Identify which cell holds the provided text, then report its (X, Y) central coordinate. 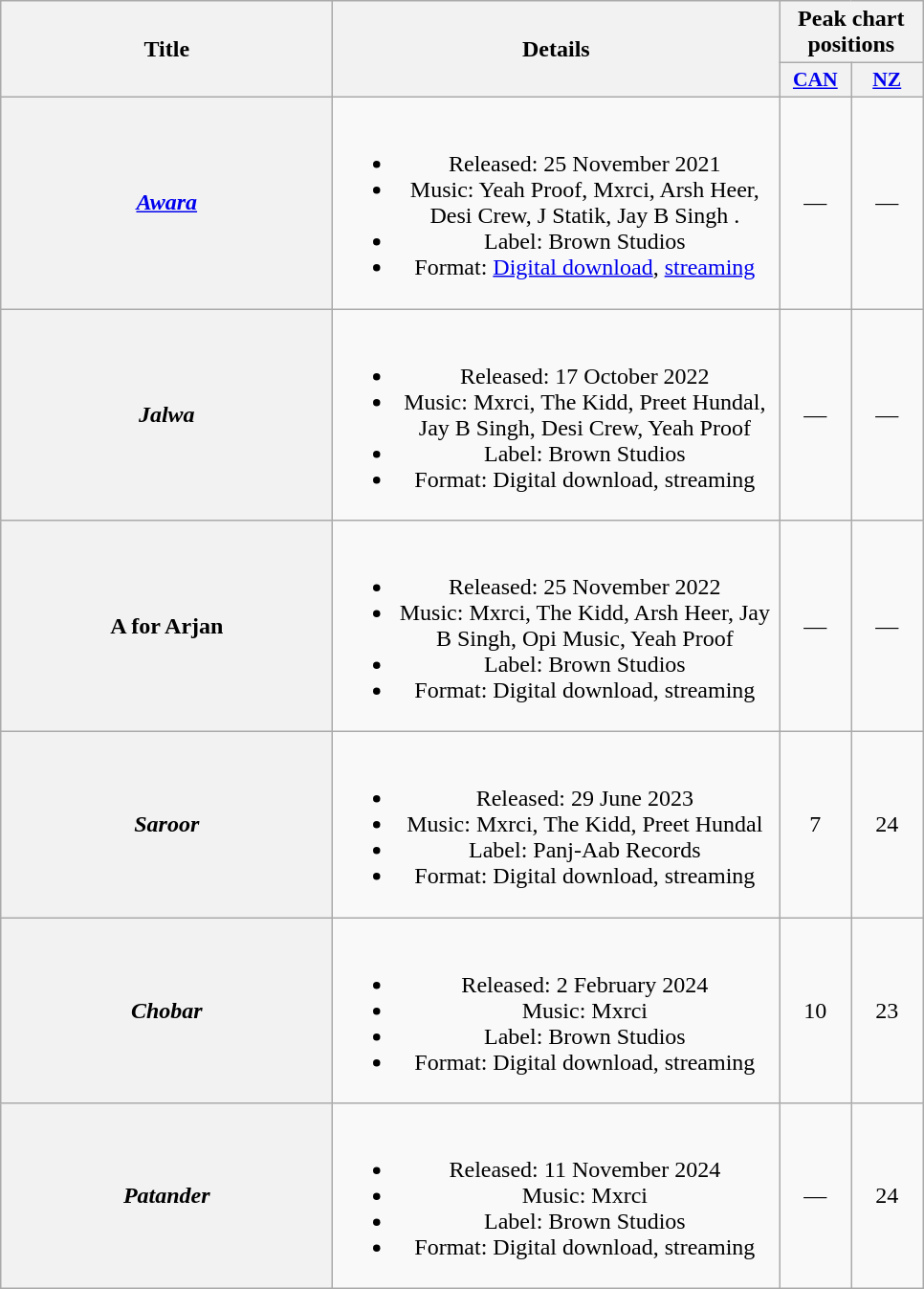
CAN (815, 80)
Details (557, 50)
Released: 29 June 2023Music: Mxrci, The Kidd, Preet HundalLabel: Panj-Aab RecordsFormat: Digital download, streaming (557, 825)
Awara (166, 203)
Jalwa (166, 413)
23 (888, 1011)
A for Arjan (166, 626)
Title (166, 50)
Saroor (166, 825)
NZ (888, 80)
Released: 2 February 2024Music: MxrciLabel: Brown StudiosFormat: Digital download, streaming (557, 1011)
10 (815, 1011)
7 (815, 825)
Peak chart positions (851, 33)
Patander (166, 1196)
Chobar (166, 1011)
Released: 11 November 2024Music: MxrciLabel: Brown StudiosFormat: Digital download, streaming (557, 1196)
